Identify which cell holds the provided text, then report its (X, Y) central coordinate. 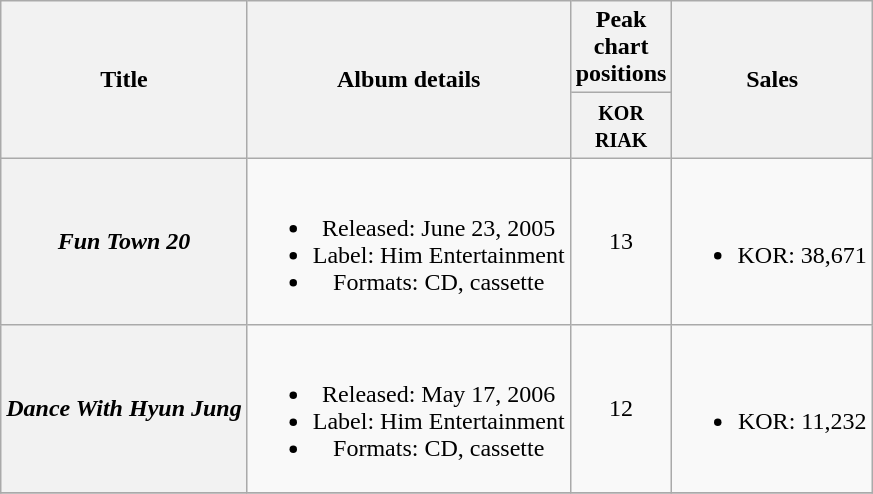
Peak chart positions (621, 47)
KOR: 38,671 (772, 242)
KOR: 11,232 (772, 408)
Fun Town 20 (124, 242)
13 (621, 242)
Released: June 23, 2005 Label: Him EntertainmentFormats: CD, cassette (408, 242)
KORRIAK (621, 126)
Dance With Hyun Jung (124, 408)
Title (124, 80)
12 (621, 408)
Released: May 17, 2006 Label: Him EntertainmentFormats: CD, cassette (408, 408)
Album details (408, 80)
Sales (772, 80)
